From the cell containing the given text, extract its center point as (x, y) coordinate. 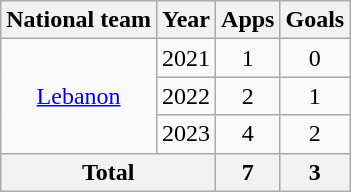
Lebanon (79, 96)
National team (79, 20)
2023 (186, 134)
Apps (248, 20)
Goals (315, 20)
7 (248, 172)
2022 (186, 96)
2021 (186, 58)
4 (248, 134)
3 (315, 172)
Total (108, 172)
Year (186, 20)
0 (315, 58)
